Provide the (x, y) coordinate of the cell's center where the given text is located.  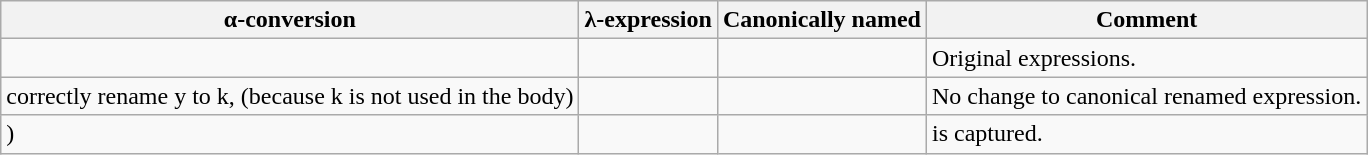
correctly rename y to k, (because k is not used in the body) (290, 96)
α-conversion (290, 20)
Canonically named (822, 20)
No change to canonical renamed expression. (1146, 96)
Comment (1146, 20)
Original expressions. (1146, 58)
λ-expression (648, 20)
is captured. (1146, 134)
) (290, 134)
